From the cell containing the given text, extract its center point as [x, y] coordinate. 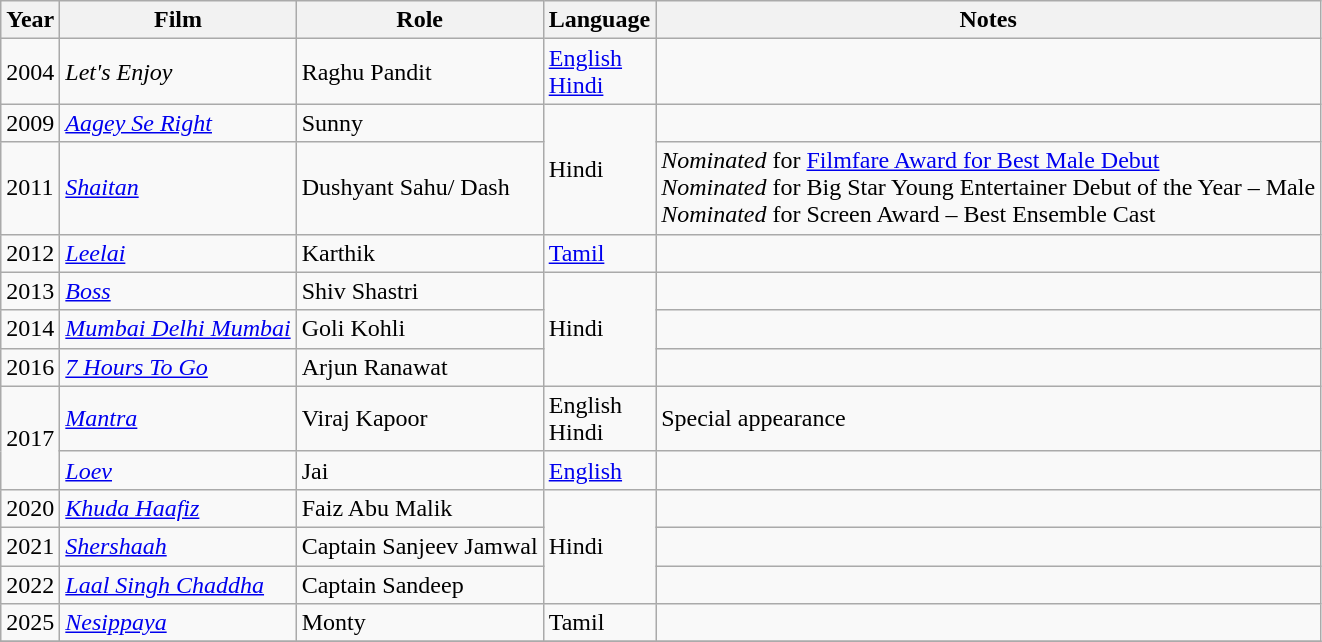
Monty [420, 623]
Mumbai Delhi Mumbai [178, 329]
Language [599, 20]
Shiv Shastri [420, 291]
Dushyant Sahu/ Dash [420, 188]
Khuda Haafiz [178, 508]
Arjun Ranawat [420, 367]
2014 [30, 329]
Notes [988, 20]
2020 [30, 508]
2011 [30, 188]
Nesippaya [178, 623]
2004 [30, 72]
Karthik [420, 253]
Shershaah [178, 546]
Loev [178, 470]
Laal Singh Chaddha [178, 585]
Faiz Abu Malik [420, 508]
2013 [30, 291]
Boss [178, 291]
Let's Enjoy [178, 72]
2017 [30, 438]
Raghu Pandit [420, 72]
Mantra [178, 418]
2021 [30, 546]
7 Hours To Go [178, 367]
Year [30, 20]
2025 [30, 623]
Jai [420, 470]
Film [178, 20]
Captain Sandeep [420, 585]
Shaitan [178, 188]
Aagey Se Right [178, 123]
Role [420, 20]
Viraj Kapoor [420, 418]
Captain Sanjeev Jamwal [420, 546]
2022 [30, 585]
English [599, 470]
Leelai [178, 253]
Special appearance [988, 418]
2016 [30, 367]
2012 [30, 253]
Sunny [420, 123]
2009 [30, 123]
Goli Kohli [420, 329]
